Find where the given text appears and provide that cell's center as [x, y] coordinate. 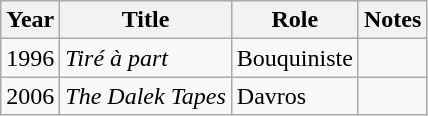
Bouquiniste [294, 58]
Role [294, 20]
The Dalek Tapes [146, 96]
Tiré à part [146, 58]
Title [146, 20]
Davros [294, 96]
1996 [30, 58]
Notes [392, 20]
2006 [30, 96]
Year [30, 20]
